Capture the cell that displays the provided text and extract its (X, Y) central coordinate. 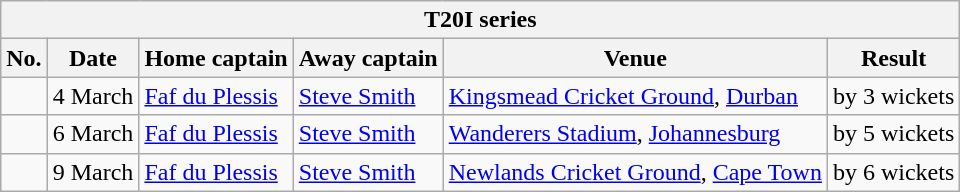
Newlands Cricket Ground, Cape Town (635, 172)
No. (24, 58)
by 5 wickets (893, 134)
6 March (93, 134)
Kingsmead Cricket Ground, Durban (635, 96)
Result (893, 58)
Home captain (216, 58)
T20I series (480, 20)
by 3 wickets (893, 96)
Wanderers Stadium, Johannesburg (635, 134)
by 6 wickets (893, 172)
Date (93, 58)
Away captain (368, 58)
9 March (93, 172)
4 March (93, 96)
Venue (635, 58)
